Determine the (x, y) coordinate at the center of the cell enclosing the given text.  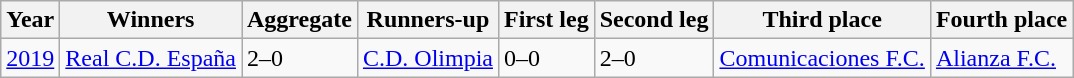
First leg (546, 20)
Comunicaciones F.C. (822, 58)
Second leg (654, 20)
Third place (822, 20)
Real C.D. España (151, 58)
Year (30, 20)
Winners (151, 20)
Alianza F.C. (1001, 58)
Aggregate (300, 20)
0–0 (546, 58)
2019 (30, 58)
Fourth place (1001, 20)
Runners-up (428, 20)
C.D. Olimpia (428, 58)
